For the text-containing cell, return its midpoint in [X, Y] coordinate format. 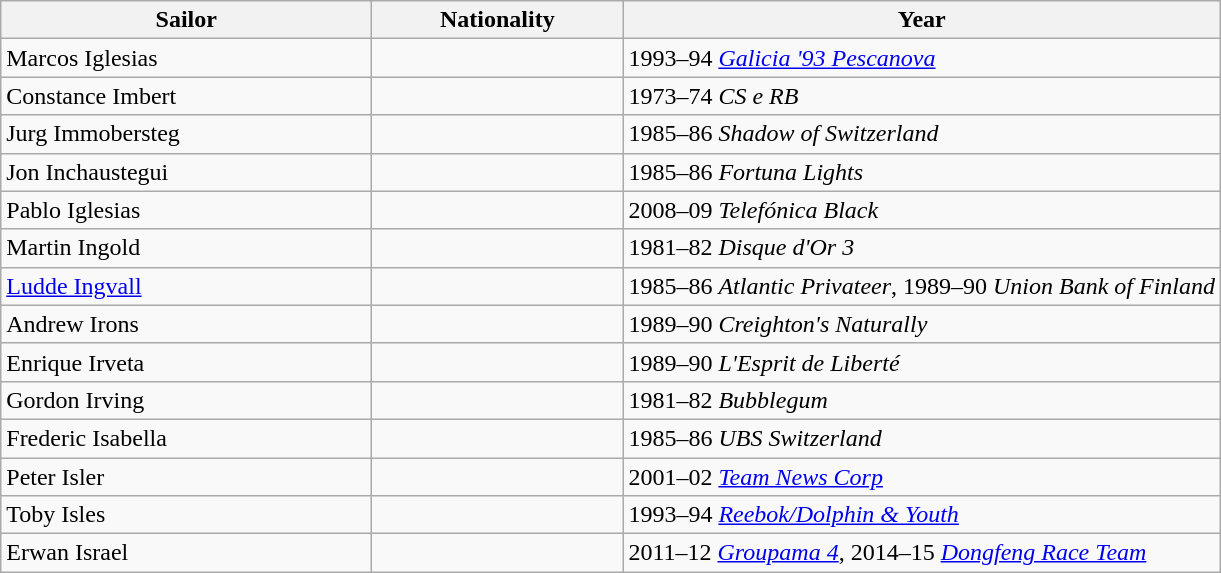
Jon Inchaustegui [186, 172]
1985–86 UBS Switzerland [922, 438]
Enrique Irveta [186, 362]
Constance Imbert [186, 96]
1993–94 Reebok/Dolphin & Youth [922, 515]
Jurg Immobersteg [186, 134]
2008–09 Telefónica Black [922, 210]
Ludde Ingvall [186, 286]
Peter Isler [186, 477]
Erwan Israel [186, 553]
Andrew Irons [186, 324]
1985–86 Fortuna Lights [922, 172]
2011–12 Groupama 4, 2014–15 Dongfeng Race Team [922, 553]
1981–82 Disque d'Or 3 [922, 248]
Pablo Iglesias [186, 210]
Martin Ingold [186, 248]
Frederic Isabella [186, 438]
Year [922, 20]
Marcos Iglesias [186, 58]
2001–02 Team News Corp [922, 477]
1973–74 CS e RB [922, 96]
1981–82 Bubblegum [922, 400]
Sailor [186, 20]
1993–94 Galicia '93 Pescanova [922, 58]
Nationality [498, 20]
1989–90 Creighton's Naturally [922, 324]
Gordon Irving [186, 400]
1989–90 L'Esprit de Liberté [922, 362]
Toby Isles [186, 515]
1985–86 Atlantic Privateer, 1989–90 Union Bank of Finland [922, 286]
1985–86 Shadow of Switzerland [922, 134]
